Find where the given text appears and provide that cell's center as (X, Y) coordinate. 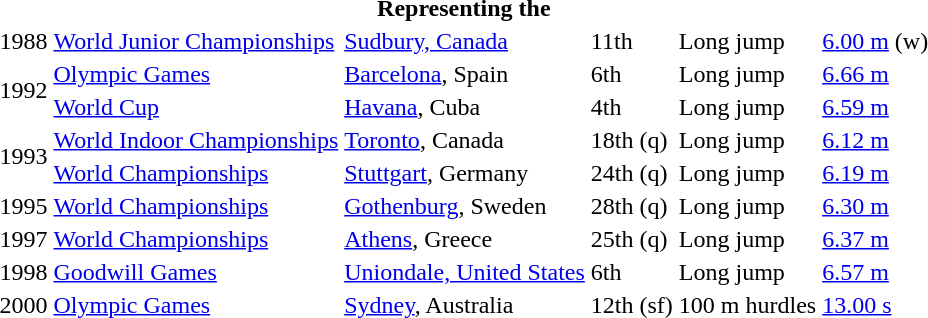
Stuttgart, Germany (465, 173)
Havana, Cuba (465, 107)
4th (632, 107)
11th (632, 41)
18th (q) (632, 140)
Toronto, Canada (465, 140)
World Cup (196, 107)
Uniondale, United States (465, 272)
Goodwill Games (196, 272)
28th (q) (632, 206)
Sudbury, Canada (465, 41)
Olympic Games (196, 74)
Athens, Greece (465, 239)
World Indoor Championships (196, 140)
25th (q) (632, 239)
24th (q) (632, 173)
Barcelona, Spain (465, 74)
World Junior Championships (196, 41)
Gothenburg, Sweden (465, 206)
